Output the [X, Y] coordinate of the center of the cell containing the given text.  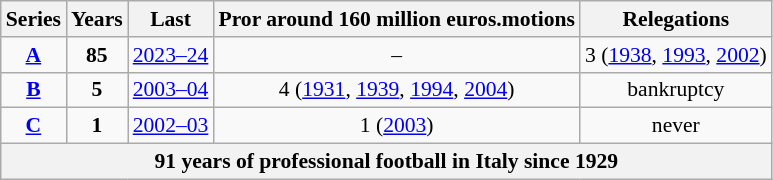
B [34, 90]
Last [171, 19]
C [34, 126]
1 [97, 126]
2023–24 [171, 55]
– [396, 55]
3 (1938, 1993, 2002) [676, 55]
never [676, 126]
4 (1931, 1939, 1994, 2004) [396, 90]
85 [97, 55]
Years [97, 19]
A [34, 55]
5 [97, 90]
Series [34, 19]
2003–04 [171, 90]
Relegations [676, 19]
Pror around 160 million euros.motions [396, 19]
91 years of professional football in Italy since 1929 [386, 162]
bankruptcy [676, 90]
1 (2003) [396, 126]
2002–03 [171, 126]
